Pinpoint the cell where the given text exists, returning its (X, Y) midpoint coordinate. 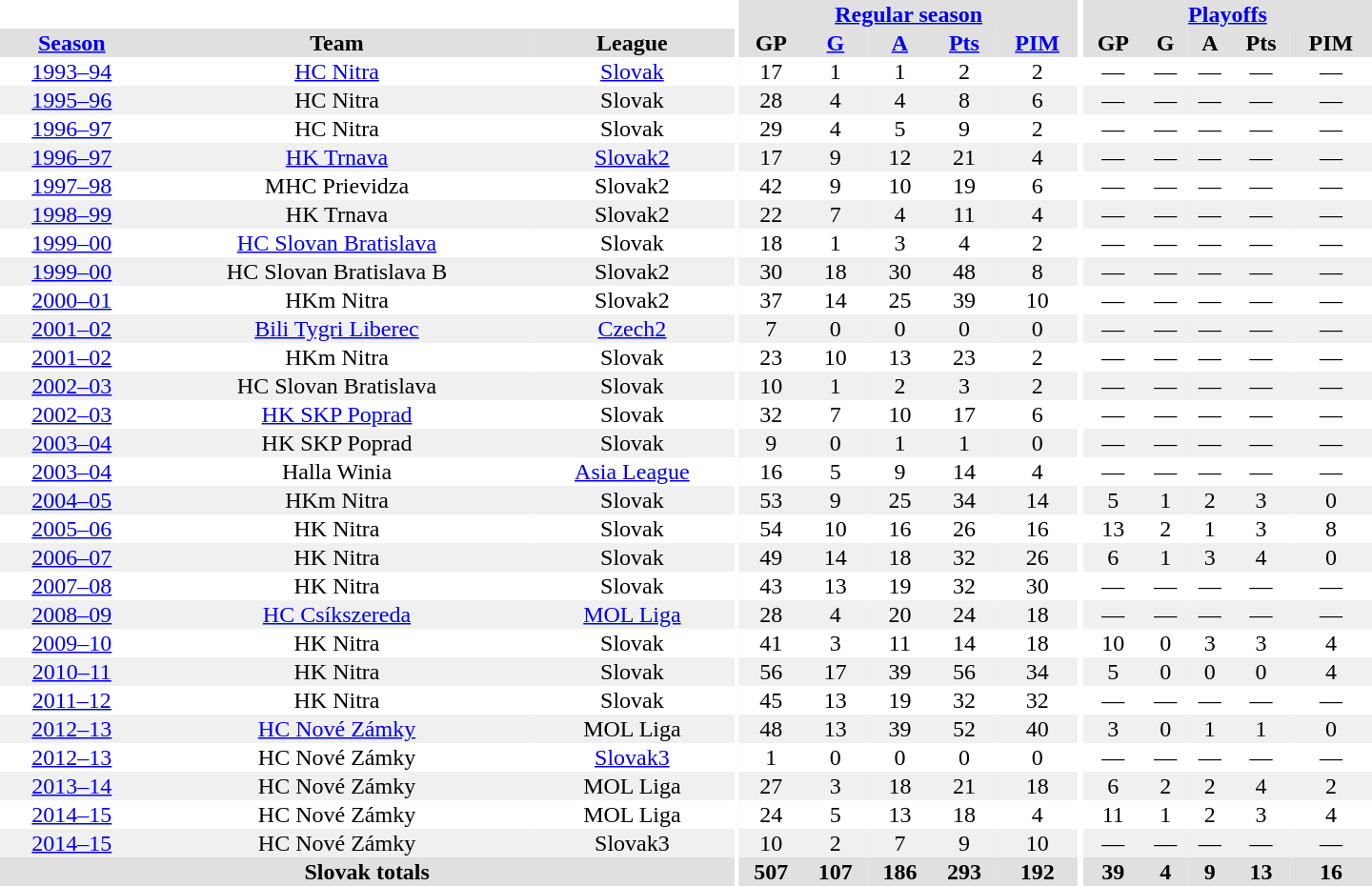
Halla Winia (337, 472)
22 (772, 214)
43 (772, 586)
HC Csíkszereda (337, 614)
45 (772, 700)
53 (772, 500)
507 (772, 872)
2007–08 (72, 586)
1998–99 (72, 214)
52 (964, 729)
12 (900, 157)
2006–07 (72, 557)
293 (964, 872)
Czech2 (632, 329)
42 (772, 186)
Playoffs (1227, 14)
Regular season (909, 14)
49 (772, 557)
186 (900, 872)
29 (772, 129)
Asia League (632, 472)
2010–11 (72, 672)
1995–96 (72, 100)
2004–05 (72, 500)
54 (772, 529)
27 (772, 786)
2011–12 (72, 700)
107 (836, 872)
1997–98 (72, 186)
1993–94 (72, 71)
2009–10 (72, 643)
2000–01 (72, 300)
Season (72, 43)
HC Slovan Bratislava B (337, 272)
League (632, 43)
2013–14 (72, 786)
2008–09 (72, 614)
Slovak totals (367, 872)
MHC Prievidza (337, 186)
Team (337, 43)
20 (900, 614)
2005–06 (72, 529)
Bili Tygri Liberec (337, 329)
37 (772, 300)
192 (1038, 872)
40 (1038, 729)
41 (772, 643)
